Search for the cell housing the specified text and yield its [x, y] center coordinate. 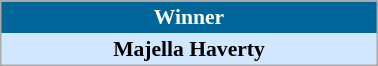
Majella Haverty [189, 49]
Winner [189, 17]
